Locate the cell with the specified text and output its (X, Y) center coordinate. 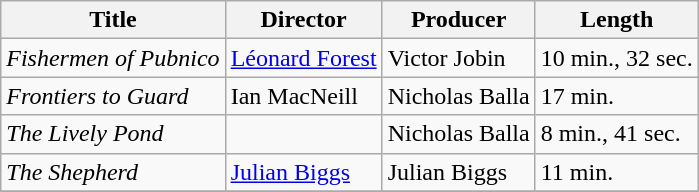
Producer (458, 20)
Director (304, 20)
The Shepherd (113, 172)
Frontiers to Guard (113, 96)
Léonard Forest (304, 58)
17 min. (616, 96)
10 min., 32 sec. (616, 58)
Ian MacNeill (304, 96)
Fishermen of Pubnico (113, 58)
Title (113, 20)
Length (616, 20)
11 min. (616, 172)
Victor Jobin (458, 58)
8 min., 41 sec. (616, 134)
The Lively Pond (113, 134)
